Search for the cell housing the specified text and yield its [X, Y] center coordinate. 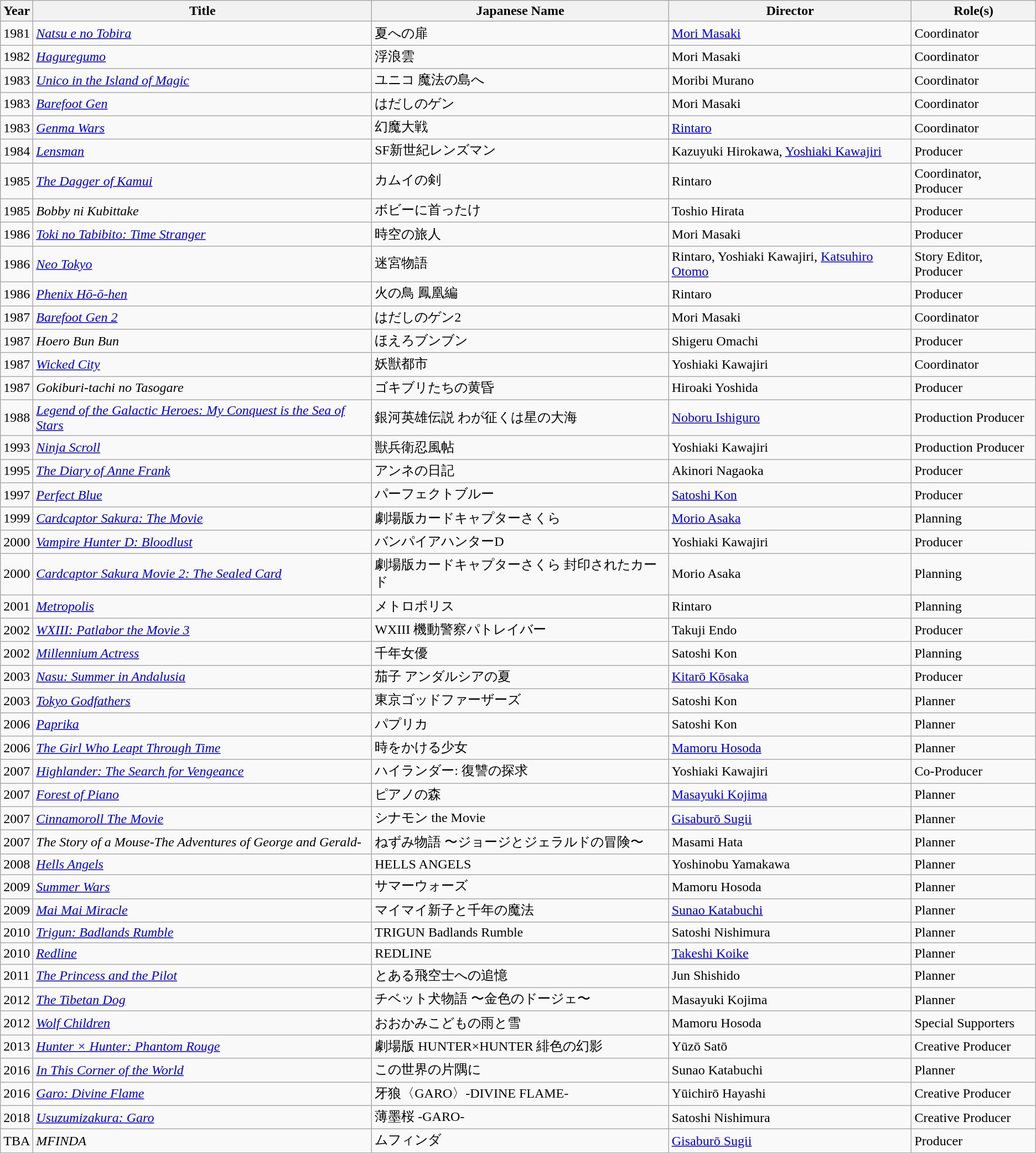
夏への扉 [520, 33]
Co-Producer [973, 772]
1984 [17, 152]
Haguregumo [203, 56]
おおかみこどもの雨と雪 [520, 1023]
Natsu e no Tobira [203, 33]
Summer Wars [203, 887]
Yoshinobu Yamakawa [790, 864]
Trigun: Badlands Rumble [203, 933]
Barefoot Gen 2 [203, 318]
Forest of Piano [203, 795]
Unico in the Island of Magic [203, 81]
ハイランダー: 復讐の探求 [520, 772]
妖獣都市 [520, 364]
Title [203, 11]
Vampire Hunter D: Bloodlust [203, 542]
Special Supporters [973, 1023]
Cardcaptor Sakura: The Movie [203, 518]
Wicked City [203, 364]
Takuji Endo [790, 630]
迷宮物語 [520, 263]
1999 [17, 518]
The Story of a Mouse-The Adventures of George and Gerald- [203, 842]
アンネの日記 [520, 472]
Mai Mai Miracle [203, 910]
Director [790, 11]
劇場版カードキャプターさくら [520, 518]
Story Editor, Producer [973, 263]
チベット犬物語 〜金色のドージェ〜 [520, 1000]
Millennium Actress [203, 653]
2013 [17, 1046]
1995 [17, 472]
ボビーに首ったけ [520, 210]
2018 [17, 1117]
In This Corner of the World [203, 1071]
パーフェクトブルー [520, 495]
Toki no Tabibito: Time Stranger [203, 235]
Takeshi Koike [790, 954]
HELLS ANGELS [520, 864]
Coordinator, Producer [973, 180]
カムイの剣 [520, 180]
茄子 アンダルシアの夏 [520, 678]
ゴキブリたちの黄昏 [520, 389]
1981 [17, 33]
Rintaro, Yoshiaki Kawajiri, Katsuhiro Otomo [790, 263]
東京ゴッドファーザーズ [520, 701]
Gokiburi-tachi no Tasogare [203, 389]
とある飛空士への追憶 [520, 976]
Legend of the Galactic Heroes: My Conquest is the Sea of Stars [203, 417]
The Tibetan Dog [203, 1000]
Shigeru Omachi [790, 341]
パプリカ [520, 724]
Perfect Blue [203, 495]
Year [17, 11]
Usuzumizakura: Garo [203, 1117]
Neo Tokyo [203, 263]
2011 [17, 976]
マイマイ新子と千年の魔法 [520, 910]
Tokyo Godfathers [203, 701]
シナモン the Movie [520, 818]
ユニコ 魔法の島へ [520, 81]
Paprika [203, 724]
Phenix Hō-ō-hen [203, 293]
Jun Shishido [790, 976]
Toshio Hirata [790, 210]
The Diary of Anne Frank [203, 472]
薄墨桜 -GARO- [520, 1117]
獣兵衛忍風帖 [520, 447]
バンパイアハンターD [520, 542]
はだしのゲン [520, 104]
Barefoot Gen [203, 104]
1988 [17, 417]
The Princess and the Pilot [203, 976]
Kazuyuki Hirokawa, Yoshiaki Kawajiri [790, 152]
Garo: Divine Flame [203, 1094]
ムフィンダ [520, 1141]
Akinori Nagaoka [790, 472]
時をかける少女 [520, 748]
2001 [17, 607]
牙狼〈GARO〉-DIVINE FLAME- [520, 1094]
Wolf Children [203, 1023]
Lensman [203, 152]
MFINDA [203, 1141]
メトロポリス [520, 607]
Hells Angels [203, 864]
Yūichirō Hayashi [790, 1094]
1997 [17, 495]
この世界の片隅に [520, 1071]
ねずみ物語 〜ジョージとジェラルドの冒険〜 [520, 842]
2008 [17, 864]
幻魔大戦 [520, 127]
Genma Wars [203, 127]
Bobby ni Kubittake [203, 210]
TRIGUN Badlands Rumble [520, 933]
Highlander: The Search for Vengeance [203, 772]
1982 [17, 56]
ほえろブンブン [520, 341]
Noboru Ishiguro [790, 417]
TBA [17, 1141]
時空の旅人 [520, 235]
WXIII 機動警察パトレイバー [520, 630]
サマーウォーズ [520, 887]
Masami Hata [790, 842]
Hiroaki Yoshida [790, 389]
SF新世紀レンズマン [520, 152]
火の鳥 鳳凰編 [520, 293]
1993 [17, 447]
WXIII: Patlabor the Movie 3 [203, 630]
The Dagger of Kamui [203, 180]
銀河英雄伝説 わが征くは星の大海 [520, 417]
Yūzō Satō [790, 1046]
千年女優 [520, 653]
劇場版 HUNTER×HUNTER 緋色の幻影 [520, 1046]
ピアノの森 [520, 795]
Role(s) [973, 11]
Metropolis [203, 607]
Ninja Scroll [203, 447]
はだしのゲン2 [520, 318]
Moribi Murano [790, 81]
The Girl Who Leapt Through Time [203, 748]
Hoero Bun Bun [203, 341]
Redline [203, 954]
浮浪雲 [520, 56]
Nasu: Summer in Andalusia [203, 678]
REDLINE [520, 954]
Kitarō Kōsaka [790, 678]
Japanese Name [520, 11]
Cardcaptor Sakura Movie 2: The Sealed Card [203, 574]
Hunter × Hunter: Phantom Rouge [203, 1046]
Cinnamoroll The Movie [203, 818]
劇場版カードキャプターさくら 封印されたカード [520, 574]
